Provide the [X, Y] coordinate of the cell's center where the given text is located.  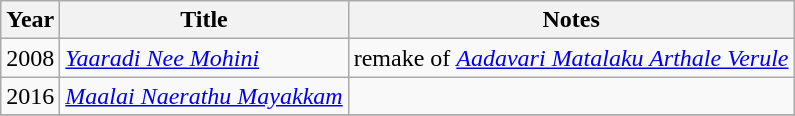
Maalai Naerathu Mayakkam [204, 96]
Year [30, 20]
2016 [30, 96]
Yaaradi Nee Mohini [204, 58]
2008 [30, 58]
Notes [571, 20]
Title [204, 20]
remake of Aadavari Matalaku Arthale Verule [571, 58]
